Capture the cell that displays the provided text and extract its [x, y] central coordinate. 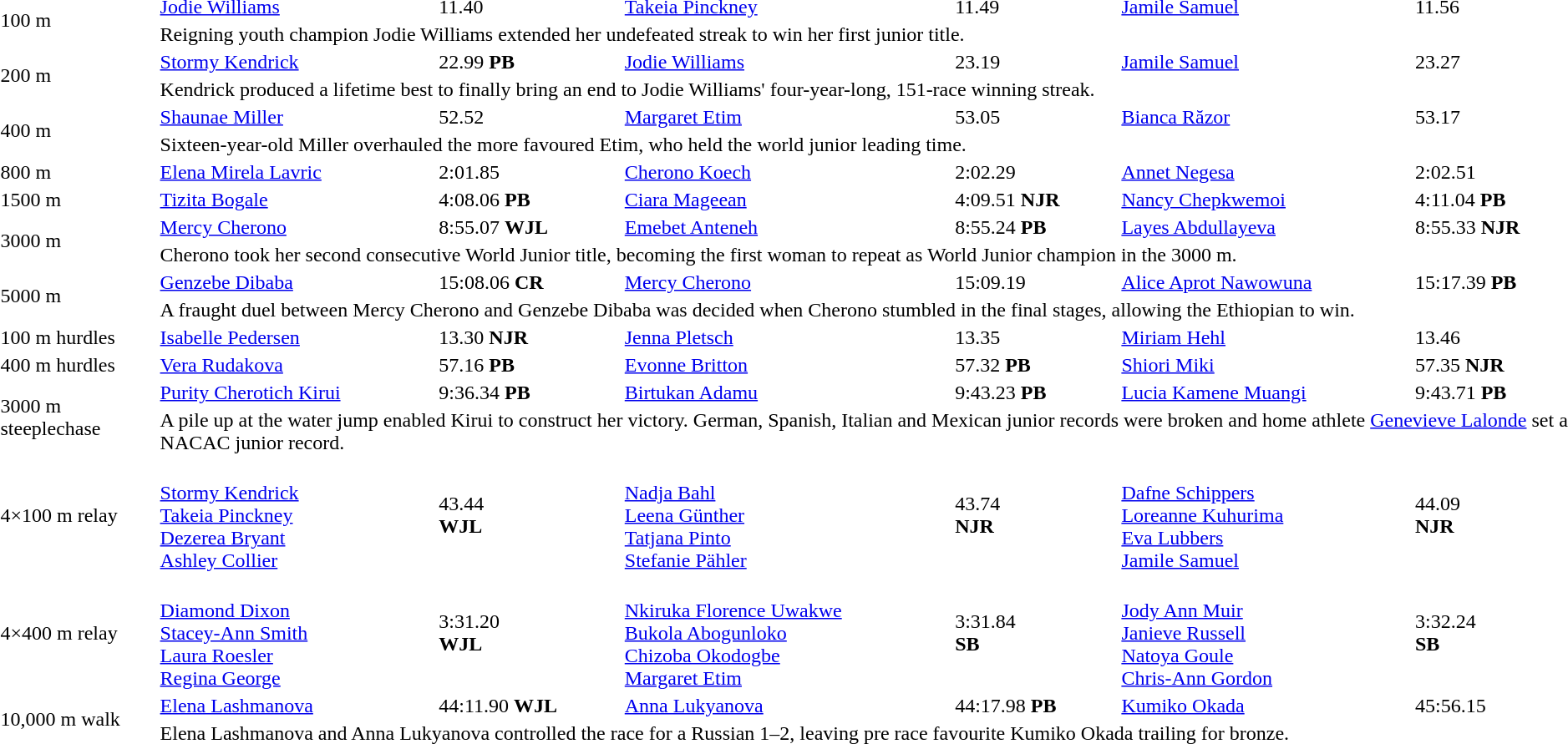
Jody Ann MuirJanieve RussellNatoya GouleChris-Ann Gordon [1266, 633]
57.32 PB [1036, 365]
Evonne Britton [787, 365]
Kumiko Okada [1266, 706]
Shaunae Miller [297, 117]
8:55.07 WJL [530, 227]
Elena Lashmanova [297, 706]
Nkiruka Florence UwakweBukola AbogunlokoChizoba OkodogbeMargaret Etim [787, 633]
44:11.90 WJL [530, 706]
15:09.19 [1036, 282]
3:31.20WJL [530, 633]
4:09.51 NJR [1036, 200]
Dafne SchippersLoreanne KuhurimaEva LubbersJamile Samuel [1266, 515]
57.16 PB [530, 365]
9:43.23 PB [1036, 392]
Jamile Samuel [1266, 62]
Diamond DixonStacey-Ann SmithLaura RoeslerRegina George [297, 633]
3:31.84SB [1036, 633]
Bianca Răzor [1266, 117]
Margaret Etim [787, 117]
8:55.24 PB [1036, 227]
Stormy Kendrick [297, 62]
Lucia Kamene Muangi [1266, 392]
Cherono Koech [787, 172]
52.52 [530, 117]
Jenna Pletsch [787, 337]
Purity Cherotich Kirui [297, 392]
Jodie Williams [787, 62]
Alice Aprot Nawowuna [1266, 282]
Shiori Miki [1266, 365]
13.35 [1036, 337]
44:17.98 PB [1036, 706]
53.05 [1036, 117]
Emebet Anteneh [787, 227]
Ciara Mageean [787, 200]
Elena Mirela Lavric [297, 172]
Vera Rudakova [297, 365]
Annet Negesa [1266, 172]
22.99 PB [530, 62]
13.30 NJR [530, 337]
43.74NJR [1036, 515]
Miriam Hehl [1266, 337]
23.19 [1036, 62]
2:02.29 [1036, 172]
Stormy KendrickTakeia PinckneyDezerea BryantAshley Collier [297, 515]
Isabelle Pedersen [297, 337]
Tizita Bogale [297, 200]
4:08.06 PB [530, 200]
Nancy Chepkwemoi [1266, 200]
9:36.34 PB [530, 392]
Anna Lukyanova [787, 706]
Birtukan Adamu [787, 392]
Layes Abdullayeva [1266, 227]
15:08.06 CR [530, 282]
Genzebe Dibaba [297, 282]
Nadja BahlLeena GüntherTatjana PintoStefanie Pähler [787, 515]
2:01.85 [530, 172]
43.44WJL [530, 515]
